Pinpoint the cell where the given text exists, returning its (x, y) midpoint coordinate. 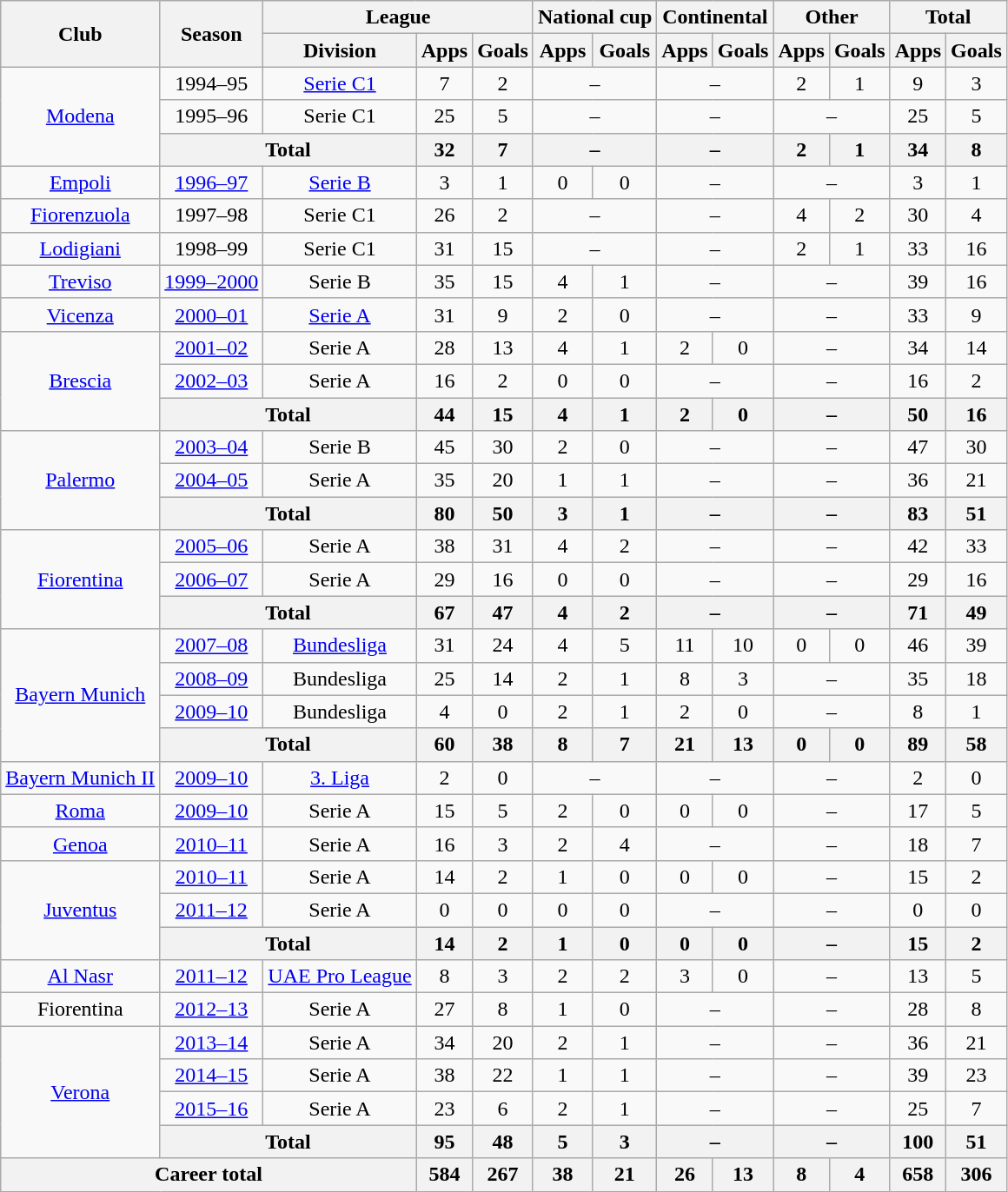
27 (444, 1010)
49 (977, 613)
UAE Pro League (340, 977)
Roma (80, 811)
Palermo (80, 480)
95 (444, 1142)
2008–09 (212, 679)
2014–15 (212, 1076)
Bayern Munich (80, 695)
National cup (594, 17)
1994–95 (212, 83)
1998–99 (212, 248)
Treviso (80, 281)
Empoli (80, 182)
Verona (80, 1092)
83 (918, 513)
Juventus (80, 910)
17 (918, 811)
45 (444, 447)
Other (832, 17)
80 (444, 513)
Continental (715, 17)
42 (918, 546)
Fiorenzuola (80, 215)
1997–98 (212, 215)
2001–02 (212, 348)
584 (444, 1175)
22 (503, 1076)
58 (977, 745)
306 (977, 1175)
60 (444, 745)
10 (743, 646)
89 (918, 745)
3. Liga (340, 778)
Club (80, 34)
2013–14 (212, 1043)
Genoa (80, 844)
2005–06 (212, 546)
658 (918, 1175)
Career total (209, 1175)
32 (444, 149)
267 (503, 1175)
11 (685, 646)
48 (503, 1142)
1995–96 (212, 116)
2006–07 (212, 579)
46 (918, 646)
Division (340, 50)
6 (503, 1109)
Vicenza (80, 315)
44 (444, 414)
2002–03 (212, 381)
2004–05 (212, 480)
1999–2000 (212, 281)
Bayern Munich II (80, 778)
Modena (80, 116)
2012–13 (212, 1010)
Brescia (80, 381)
67 (444, 613)
Al Nasr (80, 977)
2015–16 (212, 1109)
League (398, 17)
1996–97 (212, 182)
71 (918, 613)
Lodigiani (80, 248)
2000–01 (212, 315)
100 (918, 1142)
2007–08 (212, 646)
Season (212, 34)
2003–04 (212, 447)
24 (503, 646)
